Locate the cell with the specified text and output its (X, Y) center coordinate. 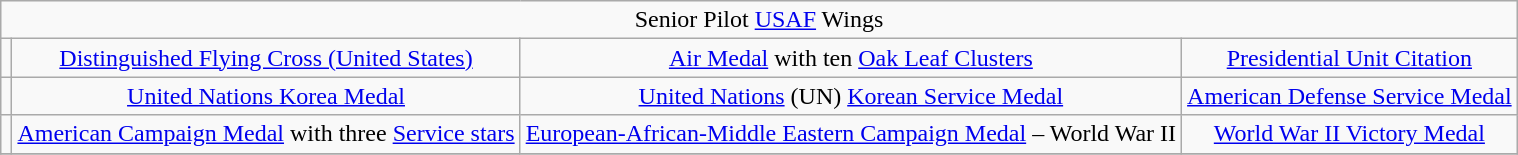
Air Medal with ten Oak Leaf Clusters (850, 58)
Senior Pilot USAF Wings (759, 20)
European-African-Middle Eastern Campaign Medal – World War II (850, 134)
American Defense Service Medal (1350, 96)
American Campaign Medal with three Service stars (266, 134)
United Nations (UN) Korean Service Medal (850, 96)
World War II Victory Medal (1350, 134)
Presidential Unit Citation (1350, 58)
Distinguished Flying Cross (United States) (266, 58)
United Nations Korea Medal (266, 96)
